Identify which cell holds the provided text, then report its (x, y) central coordinate. 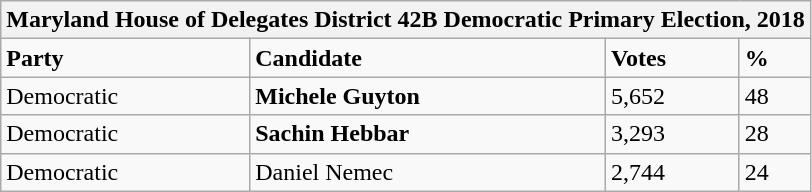
28 (774, 134)
Michele Guyton (428, 96)
Party (126, 58)
48 (774, 96)
Maryland House of Delegates District 42B Democratic Primary Election, 2018 (406, 20)
5,652 (672, 96)
Daniel Nemec (428, 172)
2,744 (672, 172)
24 (774, 172)
Votes (672, 58)
3,293 (672, 134)
% (774, 58)
Sachin Hebbar (428, 134)
Candidate (428, 58)
